Detect which cell encompasses the target text, then output its (x, y) center coordinate. 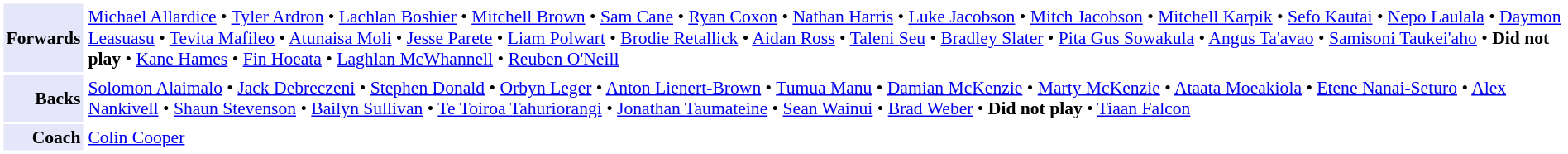
Colin Cooper (825, 137)
Backs (43, 98)
Forwards (43, 37)
Coach (43, 137)
